Identify which cell holds the provided text, then report its (x, y) central coordinate. 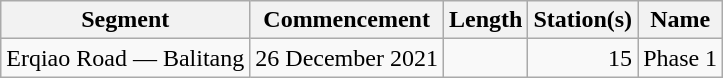
15 (583, 58)
Name (680, 20)
Phase 1 (680, 58)
Commencement (347, 20)
26 December 2021 (347, 58)
Erqiao Road — Balitang (126, 58)
Segment (126, 20)
Length (485, 20)
Station(s) (583, 20)
